Return the [x, y] coordinate for the center point of the cell that contains the specified text.  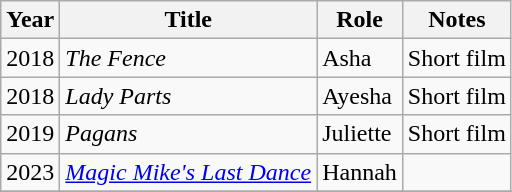
2019 [30, 134]
Lady Parts [188, 96]
Title [188, 20]
The Fence [188, 58]
Role [360, 20]
Notes [456, 20]
2023 [30, 172]
Juliette [360, 134]
Pagans [188, 134]
Magic Mike's Last Dance [188, 172]
Hannah [360, 172]
Asha [360, 58]
Ayesha [360, 96]
Year [30, 20]
